Search for the cell housing the specified text and yield its [X, Y] center coordinate. 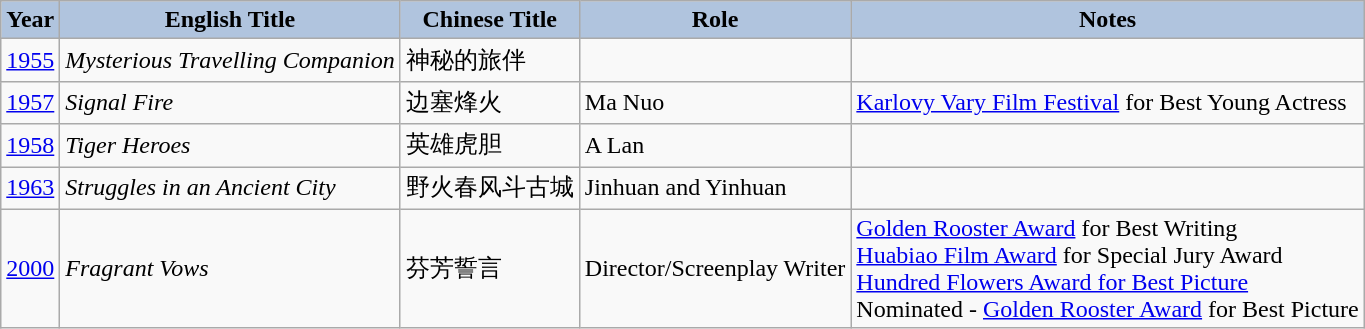
Karlovy Vary Film Festival for Best Young Actress [1108, 102]
Struggles in an Ancient City [230, 188]
Signal Fire [230, 102]
野火春风斗古城 [490, 188]
1958 [30, 146]
Role [715, 20]
1957 [30, 102]
A Lan [715, 146]
Chinese Title [490, 20]
Director/Screenplay Writer [715, 268]
1963 [30, 188]
英雄虎胆 [490, 146]
1955 [30, 60]
Year [30, 20]
English Title [230, 20]
2000 [30, 268]
神秘的旅伴 [490, 60]
Mysterious Travelling Companion [230, 60]
芬芳誓言 [490, 268]
Tiger Heroes [230, 146]
Notes [1108, 20]
Fragrant Vows [230, 268]
边塞烽火 [490, 102]
Ma Nuo [715, 102]
Jinhuan and Yinhuan [715, 188]
